Detect which cell encompasses the target text, then output its (X, Y) center coordinate. 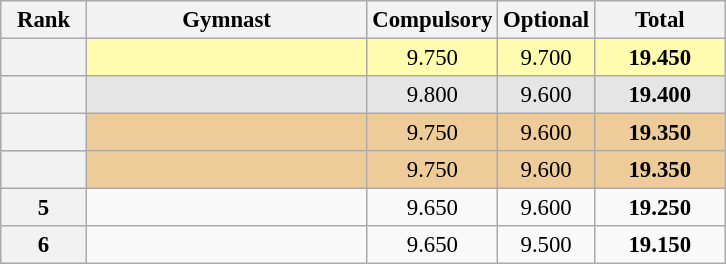
19.400 (660, 95)
Gymnast (226, 20)
19.250 (660, 208)
9.700 (546, 58)
6 (44, 245)
Optional (546, 20)
19.450 (660, 58)
9.500 (546, 245)
Compulsory (432, 20)
19.150 (660, 245)
Total (660, 20)
Rank (44, 20)
5 (44, 208)
9.800 (432, 95)
